Return the (X, Y) coordinate for the center point of the cell that contains the specified text.  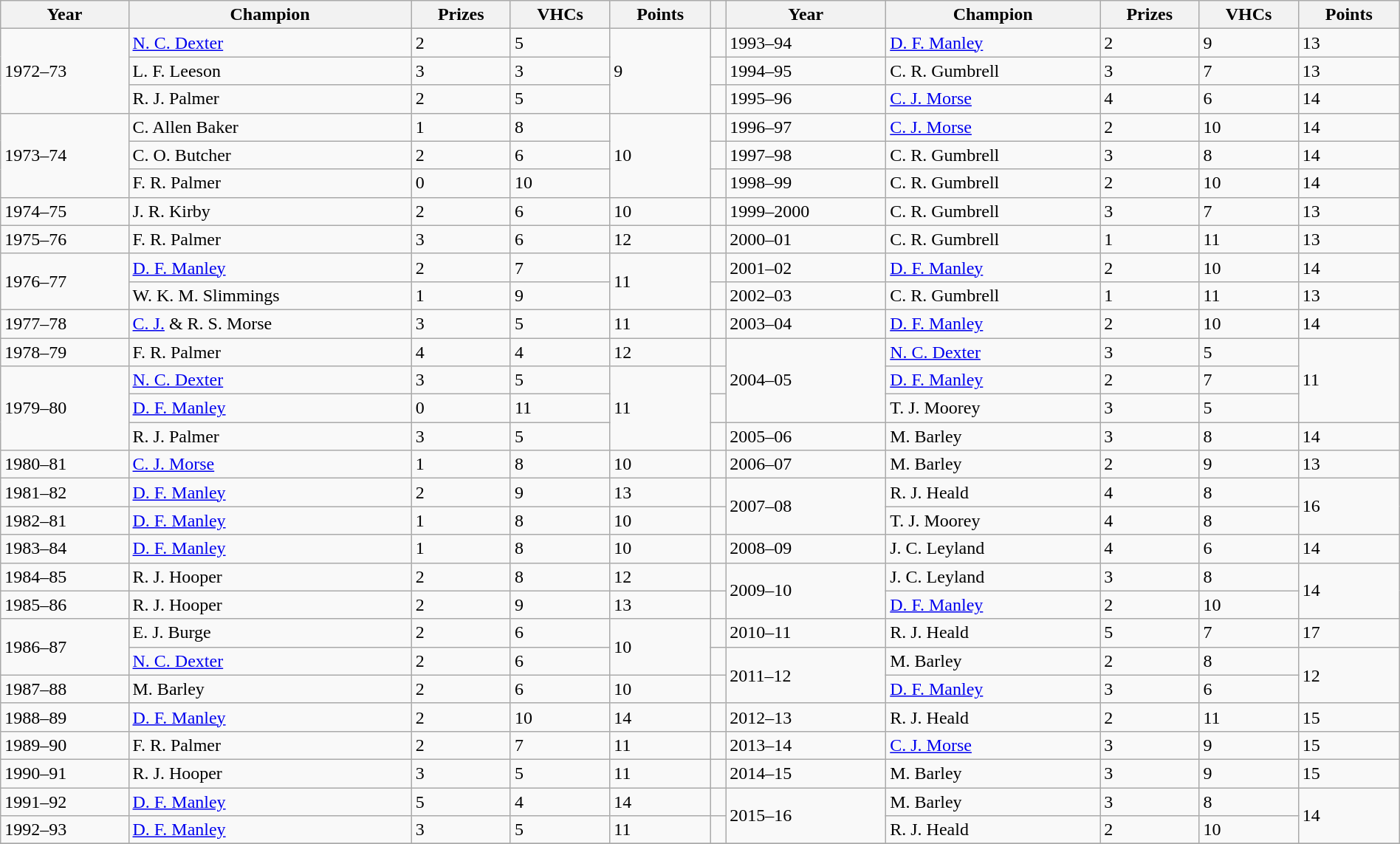
2008–09 (806, 549)
2011–12 (806, 675)
16 (1348, 507)
2013–14 (806, 745)
2003–04 (806, 323)
1979–80 (65, 408)
1996–97 (806, 127)
2006–07 (806, 464)
1980–81 (65, 464)
L. F. Leeson (270, 71)
17 (1348, 633)
1976–77 (65, 281)
1974–75 (65, 211)
2009–10 (806, 591)
1973–74 (65, 155)
1994–95 (806, 71)
2010–11 (806, 633)
1978–79 (65, 352)
1992–93 (65, 830)
1975–76 (65, 239)
1987–88 (65, 689)
C. Allen Baker (270, 127)
2002–03 (806, 295)
2001–02 (806, 267)
1990–91 (65, 773)
1985–86 (65, 605)
W. K. M. Slimmings (270, 295)
1982–81 (65, 521)
1995–96 (806, 99)
1984–85 (65, 577)
2004–05 (806, 380)
1997–98 (806, 155)
1989–90 (65, 745)
1991–92 (65, 801)
2015–16 (806, 815)
1998–99 (806, 183)
1988–89 (65, 717)
1977–78 (65, 323)
2005–06 (806, 436)
J. R. Kirby (270, 211)
E. J. Burge (270, 633)
2000–01 (806, 239)
2007–08 (806, 507)
C. O. Butcher (270, 155)
1993–94 (806, 43)
1981–82 (65, 493)
1986–87 (65, 647)
C. J. & R. S. Morse (270, 323)
1972–73 (65, 71)
2014–15 (806, 773)
2012–13 (806, 717)
1983–84 (65, 549)
1999–2000 (806, 211)
